Capture the cell that displays the provided text and extract its [X, Y] central coordinate. 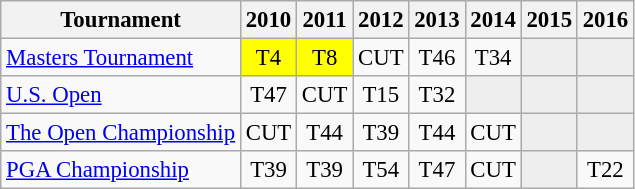
T54 [381, 170]
T4 [268, 58]
2014 [493, 20]
T32 [437, 95]
2016 [605, 20]
U.S. Open [121, 95]
Tournament [121, 20]
T15 [381, 95]
The Open Championship [121, 133]
T46 [437, 58]
Masters Tournament [121, 58]
2011 [325, 20]
T22 [605, 170]
T34 [493, 58]
2012 [381, 20]
2013 [437, 20]
2015 [549, 20]
2010 [268, 20]
PGA Championship [121, 170]
T8 [325, 58]
